From the cell containing the given text, extract its center point as (X, Y) coordinate. 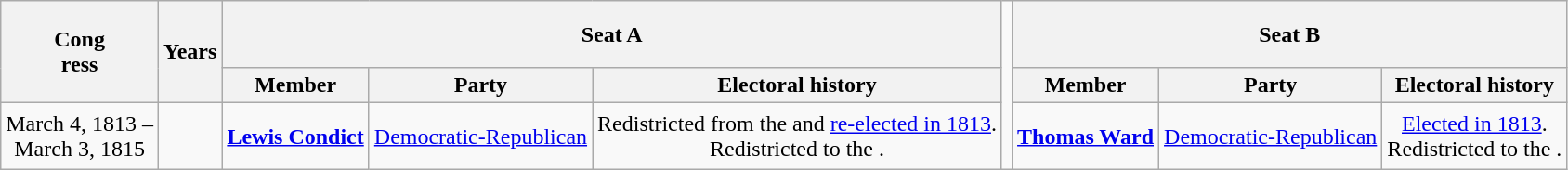
Elected in 1813.Redistricted to the . (1475, 137)
Years (189, 52)
Seat A (612, 34)
Redistricted from the and re-elected in 1813.Redistricted to the . (797, 137)
Lewis Condict (295, 137)
March 4, 1813 –March 3, 1815 (80, 137)
Seat B (1289, 34)
Thomas Ward (1086, 137)
Congress (80, 52)
